From the cell containing the given text, extract its center point as [x, y] coordinate. 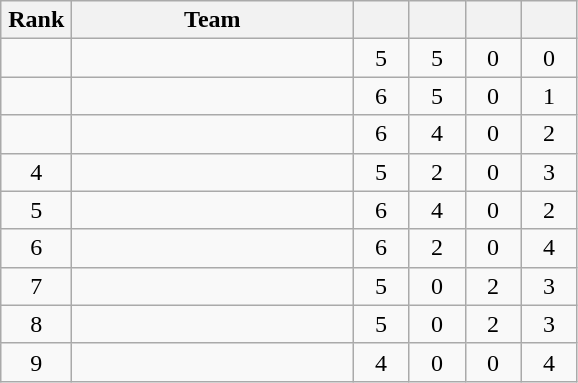
1 [549, 96]
8 [36, 324]
Rank [36, 20]
9 [36, 362]
7 [36, 286]
Team [212, 20]
